Find where the given text appears and provide that cell's center as (x, y) coordinate. 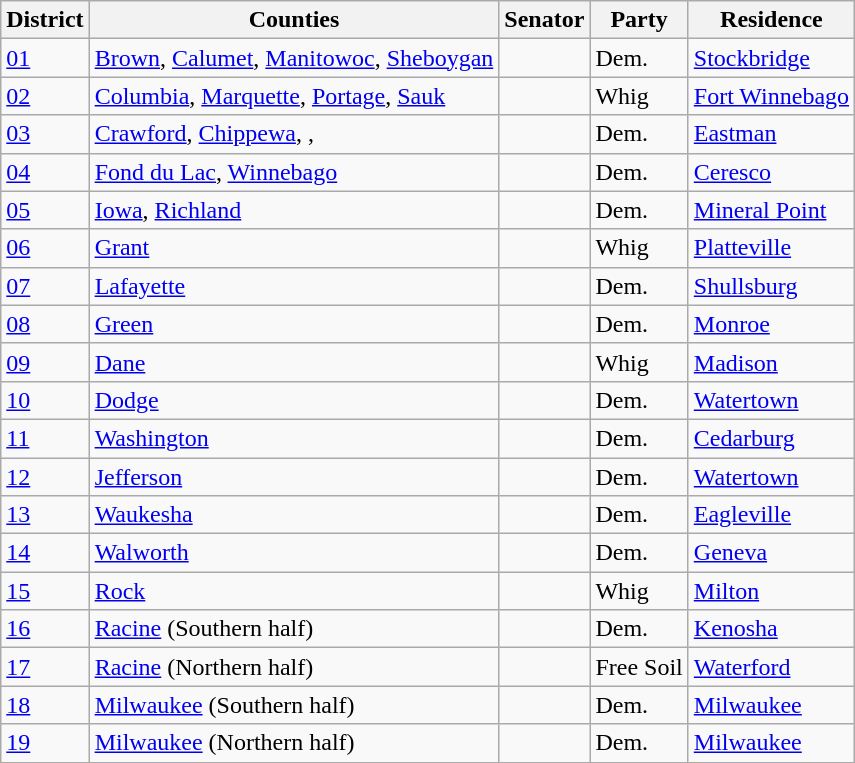
Geneva (771, 553)
Eastman (771, 134)
Dodge (294, 400)
03 (45, 134)
Jefferson (294, 477)
13 (45, 515)
Shullsburg (771, 286)
06 (45, 248)
Green (294, 324)
Residence (771, 20)
Milton (771, 591)
18 (45, 705)
04 (45, 172)
Fond du Lac, Winnebago (294, 172)
Cedarburg (771, 438)
Lafayette (294, 286)
Columbia, Marquette, Portage, Sauk (294, 96)
Mineral Point (771, 210)
Waterford (771, 667)
Washington (294, 438)
Walworth (294, 553)
17 (45, 667)
19 (45, 743)
Eagleville (771, 515)
Iowa, Richland (294, 210)
09 (45, 362)
Grant (294, 248)
01 (45, 58)
Party (639, 20)
Counties (294, 20)
Ceresco (771, 172)
08 (45, 324)
05 (45, 210)
15 (45, 591)
Racine (Southern half) (294, 629)
Kenosha (771, 629)
Milwaukee (Southern half) (294, 705)
Monroe (771, 324)
Stockbridge (771, 58)
Madison (771, 362)
Senator (544, 20)
Crawford, Chippewa, , (294, 134)
Fort Winnebago (771, 96)
Free Soil (639, 667)
12 (45, 477)
16 (45, 629)
Rock (294, 591)
02 (45, 96)
District (45, 20)
Dane (294, 362)
Waukesha (294, 515)
Racine (Northern half) (294, 667)
14 (45, 553)
10 (45, 400)
Platteville (771, 248)
11 (45, 438)
Brown, Calumet, Manitowoc, Sheboygan (294, 58)
Milwaukee (Northern half) (294, 743)
07 (45, 286)
